Detect which cell encompasses the target text, then output its (X, Y) center coordinate. 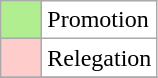
Relegation (100, 58)
Promotion (100, 20)
